Scan for the cell matching the given text and deliver its [X, Y] coordinate at center. 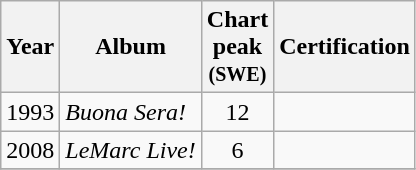
2008 [30, 150]
Album [130, 47]
1993 [30, 112]
12 [237, 112]
Buona Sera! [130, 112]
Chart peak(SWE) [237, 47]
Year [30, 47]
Certification [345, 47]
LeMarc Live! [130, 150]
6 [237, 150]
